Output the (x, y) coordinate of the center of the cell containing the given text.  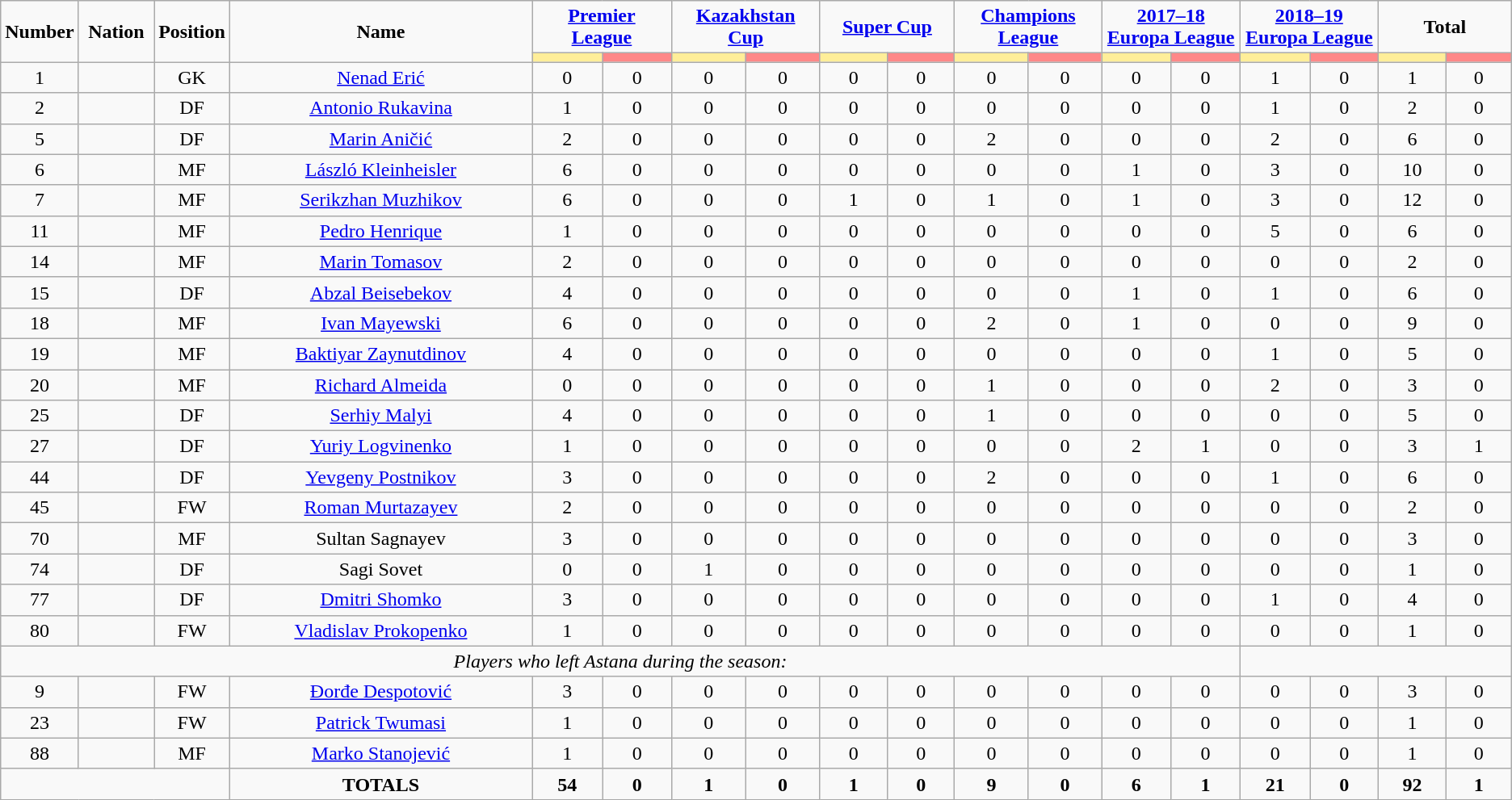
11 (40, 231)
20 (40, 385)
23 (40, 723)
21 (1275, 784)
Marin Tomasov (380, 262)
Patrick Twumasi (380, 723)
Vladislav Prokopenko (380, 630)
Yevgeny Postnikov (380, 477)
44 (40, 477)
92 (1412, 784)
Serhiy Malyi (380, 416)
Đorđe Despotović (380, 692)
Antonio Rukavina (380, 108)
77 (40, 600)
Sagi Sovet (380, 569)
László Kleinheisler (380, 170)
Dmitri Shomko (380, 600)
Champions League (1028, 27)
7 (40, 200)
80 (40, 630)
Richard Almeida (380, 385)
Super Cup (887, 27)
15 (40, 292)
70 (40, 538)
54 (567, 784)
GK (192, 77)
Yuriy Logvinenko (380, 446)
27 (40, 446)
Roman Murtazayev (380, 508)
Serikzhan Muzhikov (380, 200)
Total (1444, 27)
Nenad Erić (380, 77)
Position (192, 31)
88 (40, 753)
Kazakhstan Cup (745, 27)
Premier League (601, 27)
10 (1412, 170)
2017–18 Europa League (1171, 27)
Pedro Henrique (380, 231)
18 (40, 323)
Number (40, 31)
Marko Stanojević (380, 753)
14 (40, 262)
2018–19 Europa League (1308, 27)
25 (40, 416)
Players who left Astana during the season: (620, 661)
Sultan Sagnayev (380, 538)
74 (40, 569)
Baktiyar Zaynutdinov (380, 354)
Abzal Beisebekov (380, 292)
TOTALS (380, 784)
Marin Aničić (380, 139)
19 (40, 354)
Name (380, 31)
Ivan Mayewski (380, 323)
45 (40, 508)
Nation (116, 31)
12 (1412, 200)
